Find where the given text appears and provide that cell's center as [x, y] coordinate. 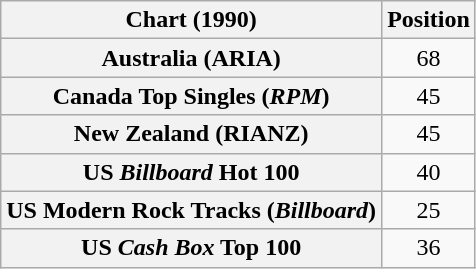
40 [429, 172]
US Modern Rock Tracks (Billboard) [192, 210]
36 [429, 248]
Australia (ARIA) [192, 58]
US Billboard Hot 100 [192, 172]
Canada Top Singles (RPM) [192, 96]
25 [429, 210]
Chart (1990) [192, 20]
68 [429, 58]
US Cash Box Top 100 [192, 248]
New Zealand (RIANZ) [192, 134]
Position [429, 20]
